Provide the (x, y) coordinate of the cell's center where the given text is located.  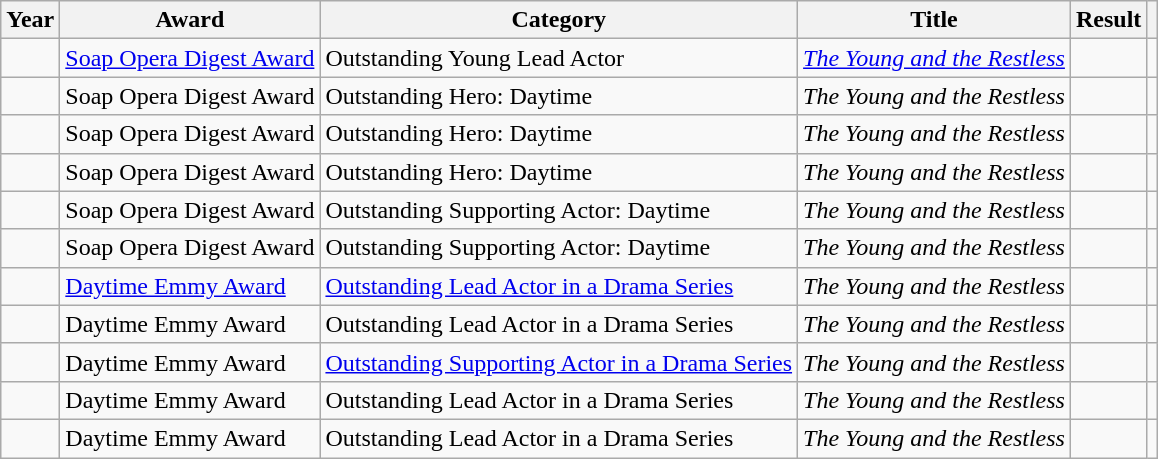
Year (30, 20)
Outstanding Young Lead Actor (559, 58)
Category (559, 20)
Result (1108, 20)
Outstanding Supporting Actor in a Drama Series (559, 362)
Award (190, 20)
Title (934, 20)
